For the text-containing cell, return its midpoint in (X, Y) coordinate format. 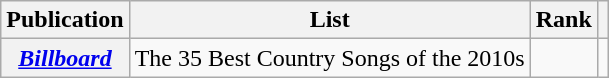
Billboard (65, 58)
List (330, 20)
Publication (65, 20)
Rank (564, 20)
The 35 Best Country Songs of the 2010s (330, 58)
